Pinpoint the cell where the given text exists, returning its (X, Y) midpoint coordinate. 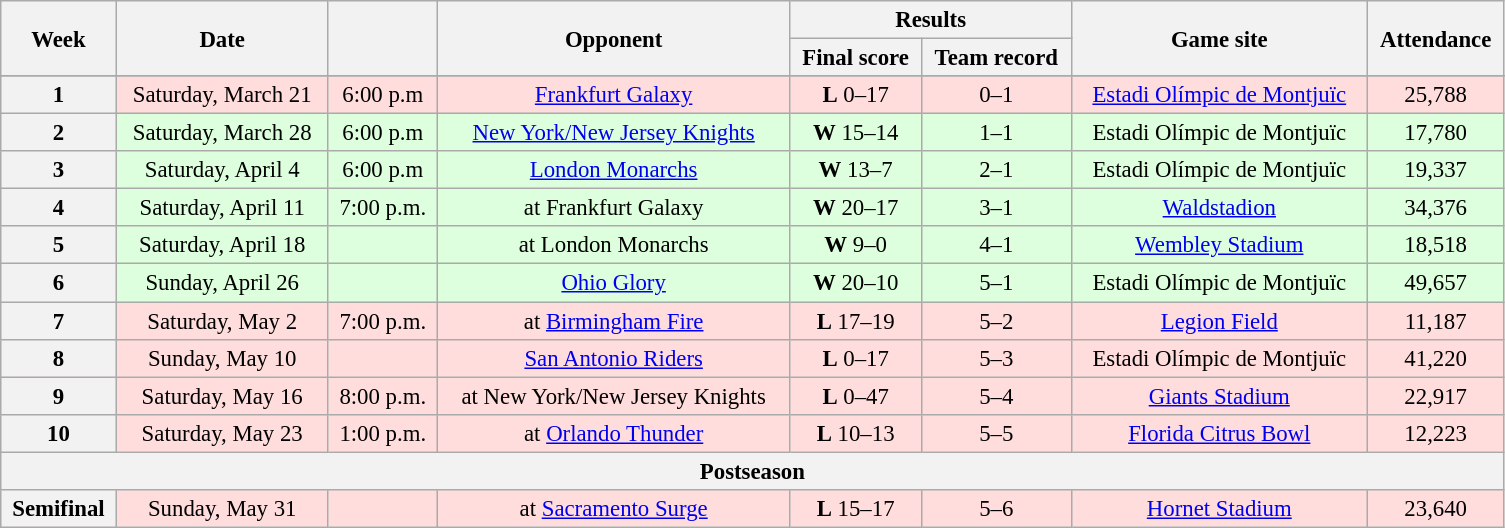
Giants Stadium (1219, 396)
San Antonio Riders (614, 358)
Semifinal (58, 509)
Hornet Stadium (1219, 509)
at Frankfurt Galaxy (614, 208)
5 (58, 245)
2–1 (996, 170)
3 (58, 170)
at New York/New Jersey Knights (614, 396)
5–2 (996, 321)
Results (930, 20)
1 (58, 95)
Saturday, March 28 (222, 133)
12,223 (1436, 433)
9 (58, 396)
Saturday, May 2 (222, 321)
Sunday, May 31 (222, 509)
Saturday, March 21 (222, 95)
at Sacramento Surge (614, 509)
5–5 (996, 433)
L 0–47 (856, 396)
Florida Citrus Bowl (1219, 433)
0–1 (996, 95)
Week (58, 38)
Postseason (752, 471)
Saturday, May 23 (222, 433)
W 15–14 (856, 133)
7 (58, 321)
4–1 (996, 245)
at Orlando Thunder (614, 433)
Sunday, April 26 (222, 283)
49,657 (1436, 283)
2 (58, 133)
Saturday, April 4 (222, 170)
Final score (856, 58)
W 13–7 (856, 170)
23,640 (1436, 509)
5–3 (996, 358)
Saturday, May 16 (222, 396)
L 10–13 (856, 433)
Date (222, 38)
6 (58, 283)
11,187 (1436, 321)
1–1 (996, 133)
22,917 (1436, 396)
London Monarchs (614, 170)
5–6 (996, 509)
25,788 (1436, 95)
Game site (1219, 38)
Wembley Stadium (1219, 245)
Opponent (614, 38)
Frankfurt Galaxy (614, 95)
Ohio Glory (614, 283)
Saturday, April 18 (222, 245)
8 (58, 358)
W 9–0 (856, 245)
New York/New Jersey Knights (614, 133)
5–1 (996, 283)
L 15–17 (856, 509)
Legion Field (1219, 321)
Attendance (1436, 38)
17,780 (1436, 133)
41,220 (1436, 358)
L 17–19 (856, 321)
8:00 p.m. (382, 396)
1:00 p.m. (382, 433)
at London Monarchs (614, 245)
W 20–17 (856, 208)
19,337 (1436, 170)
34,376 (1436, 208)
Waldstadion (1219, 208)
at Birmingham Fire (614, 321)
18,518 (1436, 245)
10 (58, 433)
4 (58, 208)
Team record (996, 58)
Saturday, April 11 (222, 208)
3–1 (996, 208)
5–4 (996, 396)
Sunday, May 10 (222, 358)
W 20–10 (856, 283)
